Determine the (X, Y) coordinate at the center of the cell enclosing the given text.  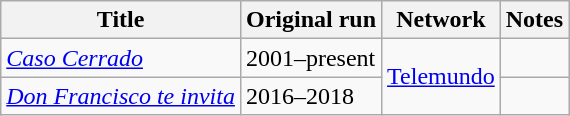
Telemundo (442, 77)
Title (121, 20)
Original run (310, 20)
Notes (534, 20)
Caso Cerrado (121, 58)
2016–2018 (310, 96)
Network (442, 20)
Don Francisco te invita (121, 96)
2001–present (310, 58)
